Return [x, y] of the center of cell containing provided text 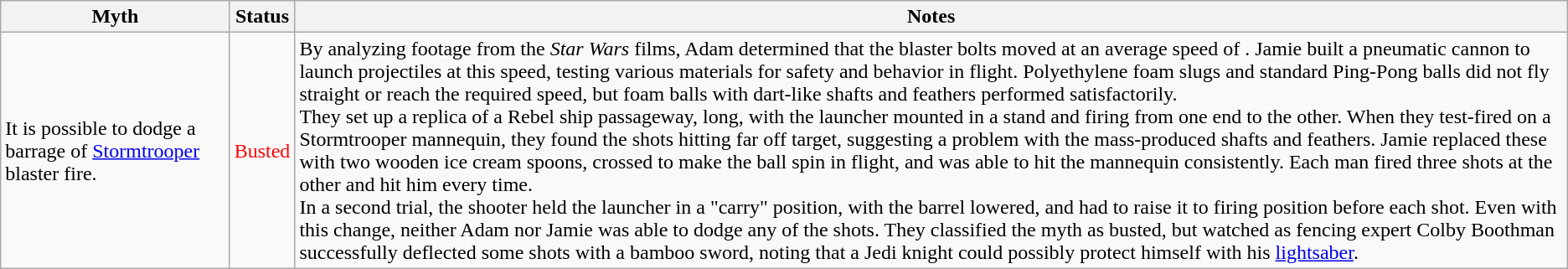
Busted [262, 151]
It is possible to dodge a barrage of Stormtrooper blaster fire. [116, 151]
Myth [116, 17]
Status [262, 17]
Notes [931, 17]
